Extract the (x, y) coordinate from the center of the cell holding the provided text.  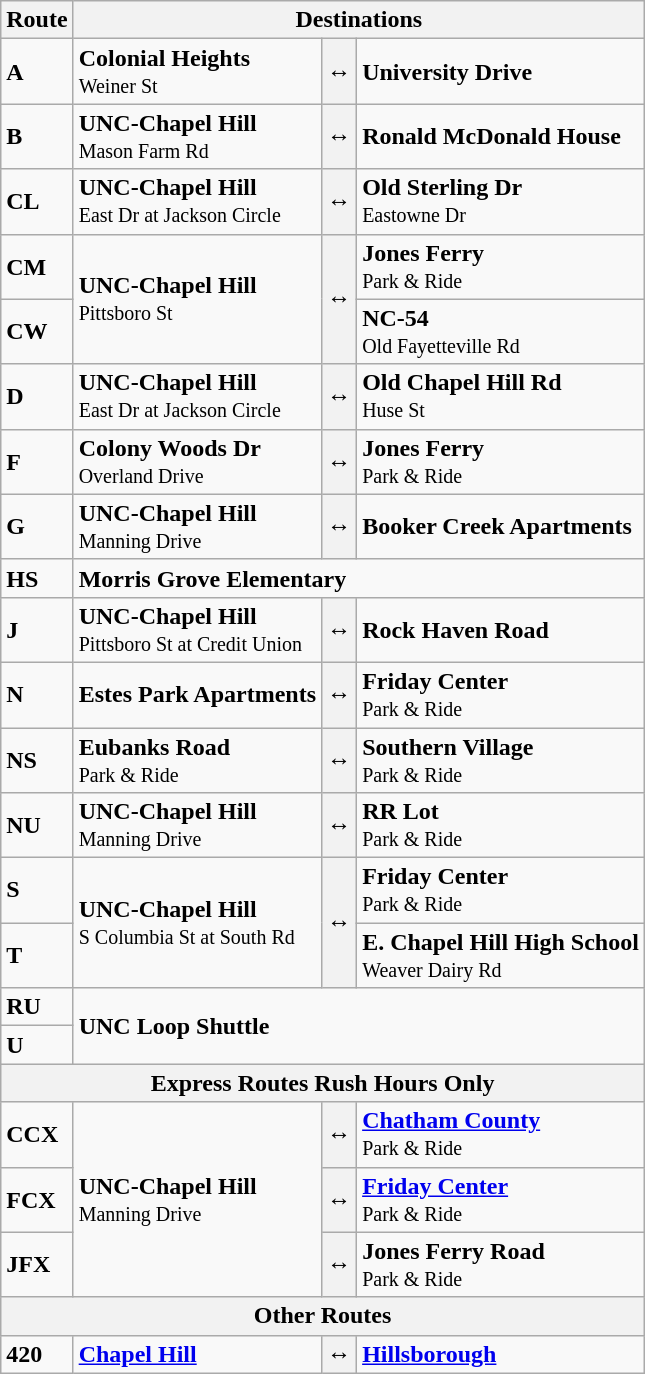
Southern VillagePark & Ride (501, 760)
HS (37, 578)
Old Sterling DrEastowne Dr (501, 202)
U (37, 1045)
Express Routes Rush Hours Only (323, 1083)
Chatham CountyPark & Ride (501, 1134)
Other Routes (323, 1316)
Morris Grove Elementary (358, 578)
Rock Haven Road (501, 630)
B (37, 136)
Eubanks RoadPark & Ride (197, 760)
T (37, 956)
RR Lot Park & Ride (501, 826)
NC-54Old Fayetteville Rd (501, 332)
CL (37, 202)
E. Chapel Hill High SchoolWeaver Dairy Rd (501, 956)
UNC-Chapel HillMason Farm Rd (197, 136)
UNC Loop Shuttle (358, 1026)
Ronald McDonald House (501, 136)
J (37, 630)
CW (37, 332)
CCX (37, 1134)
N (37, 694)
UNC-Chapel HillPittsboro St at Credit Union (197, 630)
F (37, 462)
420 (37, 1354)
Old Chapel Hill RdHuse St (501, 396)
G (37, 526)
Destinations (358, 20)
Jones Ferry RoadPark & Ride (501, 1264)
UNC-Chapel HillS Columbia St at South Rd (197, 923)
A (37, 72)
FCX (37, 1200)
D (37, 396)
Colony Woods DrOverland Drive (197, 462)
Colonial HeightsWeiner St (197, 72)
CM (37, 266)
Route (37, 20)
JFX (37, 1264)
Hillsborough (501, 1354)
NS (37, 760)
RU (37, 1007)
NU (37, 826)
S (37, 890)
Booker Creek Apartments (501, 526)
University Drive (501, 72)
UNC-Chapel Hill Manning Drive (197, 826)
Chapel Hill (197, 1354)
Estes Park Apartments (197, 694)
UNC-Chapel HillPittsboro St (197, 299)
